Output the [x, y] coordinate of the center of the cell containing the given text.  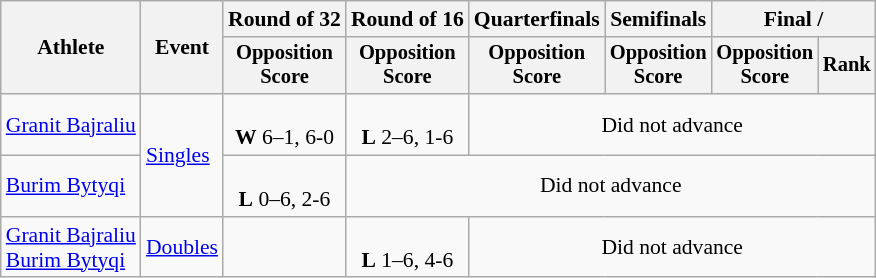
Quarterfinals [537, 19]
L 1–6, 4-6 [408, 248]
Semifinals [658, 19]
Granit Bajraliu [71, 124]
Round of 32 [284, 19]
Athlete [71, 48]
L 0–6, 2-6 [284, 186]
Round of 16 [408, 19]
Doubles [182, 248]
Singles [182, 155]
Final / [793, 19]
Granit BajraliuBurim Bytyqi [71, 248]
Event [182, 48]
Burim Bytyqi [71, 186]
Rank [847, 66]
L 2–6, 1-6 [408, 124]
W 6–1, 6-0 [284, 124]
